Output the [X, Y] coordinate of the center of the cell containing the given text.  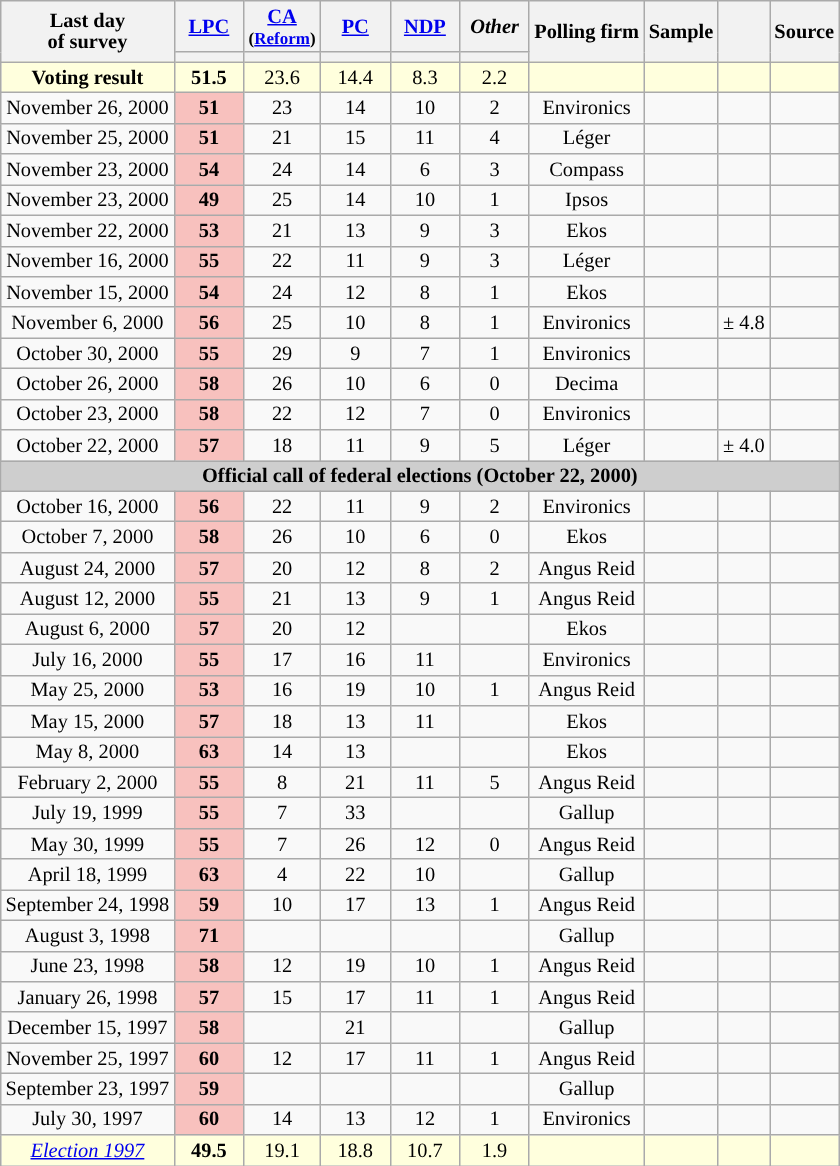
November 6, 2000 [88, 322]
September 24, 1998 [88, 904]
Source [804, 30]
September 23, 1997 [88, 1088]
19.1 [282, 1150]
October 16, 2000 [88, 506]
November 15, 2000 [88, 292]
29 [282, 354]
January 26, 1998 [88, 996]
8.3 [425, 78]
Ipsos [586, 200]
November 26, 2000 [88, 108]
May 15, 2000 [88, 720]
Sample [681, 30]
49.5 [209, 1150]
October 22, 2000 [88, 446]
Voting result [88, 78]
Official call of federal elections (October 22, 2000) [420, 476]
July 16, 2000 [88, 660]
23.6 [282, 78]
June 23, 1998 [88, 966]
14.4 [355, 78]
CA (Reform) [282, 26]
51.5 [209, 78]
February 2, 2000 [88, 782]
Decima [586, 384]
August 6, 2000 [88, 628]
23 [282, 108]
April 18, 1999 [88, 874]
July 30, 1997 [88, 1120]
1.9 [495, 1150]
November 25, 1997 [88, 1058]
Last day of survey [88, 30]
July 19, 1999 [88, 812]
± 4.8 [744, 322]
October 30, 2000 [88, 354]
10.7 [425, 1150]
18.8 [355, 1150]
October 23, 2000 [88, 414]
33 [355, 812]
PC [355, 26]
November 25, 2000 [88, 138]
May 8, 2000 [88, 752]
± 4.0 [744, 446]
November 16, 2000 [88, 262]
May 30, 1999 [88, 844]
Other [495, 26]
October 26, 2000 [88, 384]
Polling firm [586, 30]
October 7, 2000 [88, 538]
49 [209, 200]
LPC [209, 26]
August 3, 1998 [88, 936]
November 22, 2000 [88, 230]
Election 1997 [88, 1150]
August 12, 2000 [88, 598]
December 15, 1997 [88, 1028]
2.2 [495, 78]
71 [209, 936]
August 24, 2000 [88, 568]
May 25, 2000 [88, 690]
Compass [586, 170]
NDP [425, 26]
